Pinpoint the cell where the given text exists, returning its (x, y) midpoint coordinate. 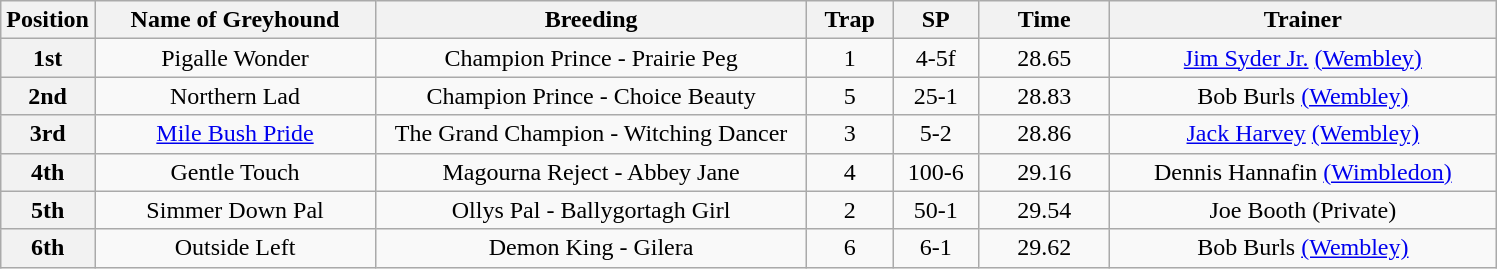
Jack Harvey (Wembley) (1303, 134)
1st (48, 58)
29.16 (1044, 172)
The Grand Champion - Witching Dancer (592, 134)
Northern Lad (234, 96)
Magourna Reject - Abbey Jane (592, 172)
6 (850, 248)
1 (850, 58)
Time (1044, 20)
Simmer Down Pal (234, 210)
5 (850, 96)
28.65 (1044, 58)
6-1 (936, 248)
5-2 (936, 134)
4 (850, 172)
Trap (850, 20)
Jim Syder Jr. (Wembley) (1303, 58)
29.62 (1044, 248)
2nd (48, 96)
6th (48, 248)
Pigalle Wonder (234, 58)
29.54 (1044, 210)
25-1 (936, 96)
Position (48, 20)
100-6 (936, 172)
28.83 (1044, 96)
28.86 (1044, 134)
3rd (48, 134)
Breeding (592, 20)
Mile Bush Pride (234, 134)
4th (48, 172)
50-1 (936, 210)
4-5f (936, 58)
Dennis Hannafin (Wimbledon) (1303, 172)
Outside Left (234, 248)
Champion Prince - Choice Beauty (592, 96)
Trainer (1303, 20)
Name of Greyhound (234, 20)
Gentle Touch (234, 172)
SP (936, 20)
Joe Booth (Private) (1303, 210)
Champion Prince - Prairie Peg (592, 58)
Demon King - Gilera (592, 248)
5th (48, 210)
Ollys Pal - Ballygortagh Girl (592, 210)
3 (850, 134)
2 (850, 210)
